Search for the cell housing the specified text and yield its [X, Y] center coordinate. 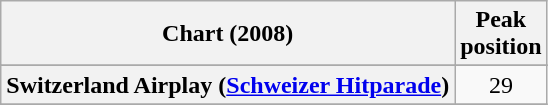
Peakposition [501, 34]
29 [501, 85]
Switzerland Airplay (Schweizer Hitparade) [228, 85]
Chart (2008) [228, 34]
